Locate the cell with the specified text and output its (x, y) center coordinate. 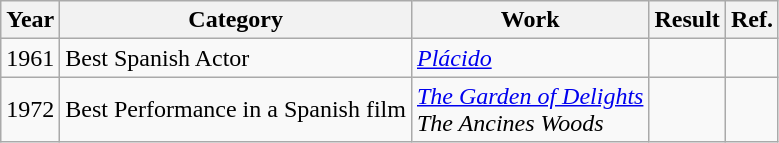
Best Spanish Actor (236, 58)
Work (530, 20)
The Garden of Delights The Ancines Woods (530, 110)
Ref. (752, 20)
Year (30, 20)
1961 (30, 58)
Plácido (530, 58)
Result (687, 20)
Category (236, 20)
Best Performance in a Spanish film (236, 110)
1972 (30, 110)
